Return [x, y] of the center of cell containing provided text 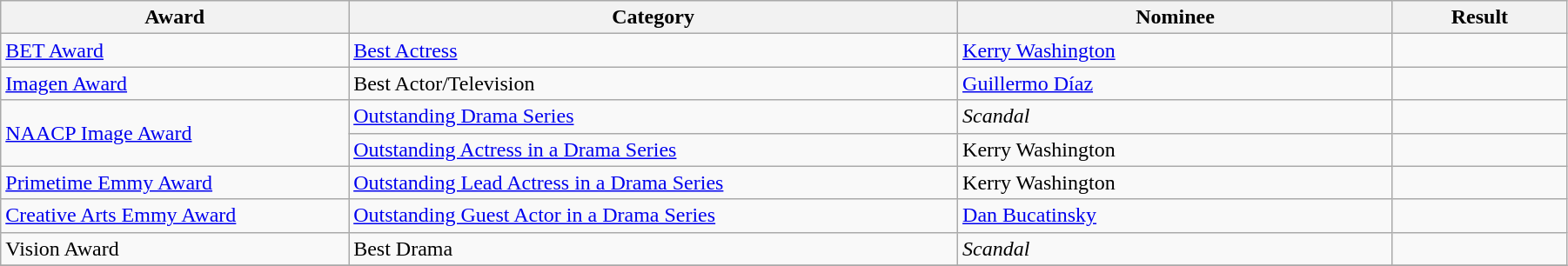
Award [175, 17]
Outstanding Drama Series [653, 116]
Nominee [1176, 17]
Outstanding Guest Actor in a Drama Series [653, 216]
Guillermo Díaz [1176, 83]
Outstanding Actress in a Drama Series [653, 150]
Outstanding Lead Actress in a Drama Series [653, 183]
Best Drama [653, 249]
Result [1479, 17]
Best Actor/Television [653, 83]
Vision Award [175, 249]
Best Actress [653, 50]
Primetime Emmy Award [175, 183]
NAACP Image Award [175, 133]
Dan Bucatinsky [1176, 216]
Imagen Award [175, 83]
Creative Arts Emmy Award [175, 216]
BET Award [175, 50]
Category [653, 17]
